Return the [x, y] coordinate for the center point of the cell that contains the specified text.  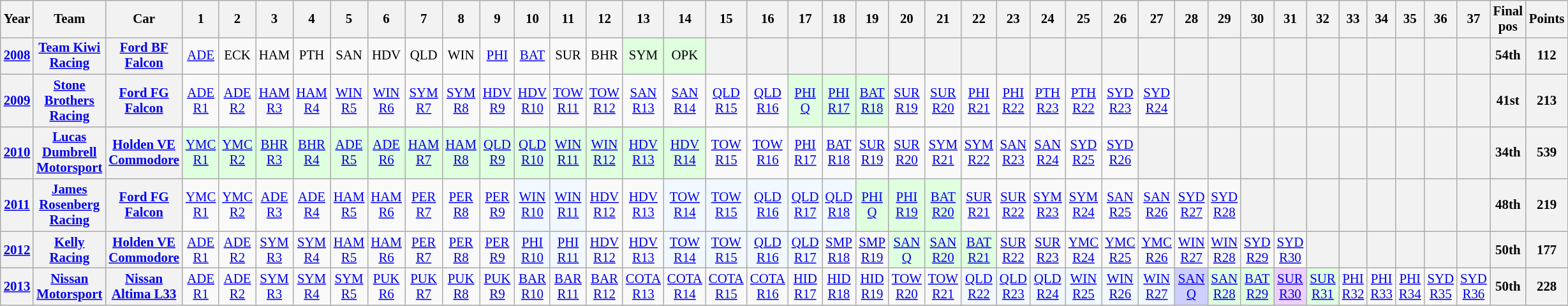
1 [200, 19]
BHR [605, 56]
TOW R21 [943, 287]
HID R17 [805, 287]
13 [643, 19]
19 [872, 19]
Points [1546, 19]
QLD R10 [532, 153]
SMP R18 [839, 250]
BAT [532, 56]
2010 [17, 153]
ADE R5 [350, 153]
SAN [350, 56]
28 [1192, 19]
WIN R28 [1224, 250]
HAM R7 [424, 153]
PHI R33 [1382, 287]
213 [1546, 100]
SYD R24 [1156, 100]
14 [685, 19]
30 [1257, 19]
SYM R24 [1083, 205]
COTA R14 [685, 287]
PUK R8 [461, 287]
BAT R29 [1257, 287]
8 [461, 19]
2009 [17, 100]
HDV [387, 56]
SMP R19 [872, 250]
WIN R10 [532, 205]
177 [1546, 250]
PUK R7 [424, 287]
2008 [17, 56]
7 [424, 19]
COTA R16 [768, 287]
TOW R20 [907, 287]
17 [805, 19]
54th [1508, 56]
48th [1508, 205]
PTH R22 [1083, 100]
Lucas Dumbrell Motorsport [69, 153]
2013 [17, 287]
SAN R23 [1013, 153]
WIN R6 [387, 100]
TOW R16 [768, 153]
Year [17, 19]
SYD R28 [1224, 205]
Car [144, 19]
33 [1354, 19]
PUK R9 [498, 287]
15 [726, 19]
PHI R22 [1013, 100]
SYM R21 [943, 153]
WIN R25 [1083, 287]
SYD R29 [1257, 250]
HDV R14 [685, 153]
2 [237, 19]
BAR R12 [605, 287]
539 [1546, 153]
Stone Brothers Racing [69, 100]
QLD R24 [1047, 287]
27 [1156, 19]
SYM [643, 56]
HDV R9 [498, 100]
HAM R8 [461, 153]
SUR R21 [979, 205]
Final pos [1508, 19]
SUR [568, 56]
11 [568, 19]
SAN R13 [643, 100]
29 [1224, 19]
35 [1410, 19]
PHI R19 [907, 205]
SYD R25 [1083, 153]
Kelly Racing [69, 250]
31 [1291, 19]
HID R19 [872, 287]
YMC R26 [1156, 250]
2011 [17, 205]
COTA R13 [643, 287]
ADE R4 [311, 205]
HAM R4 [311, 100]
6 [387, 19]
QLD [424, 56]
SAN R25 [1120, 205]
ADE R3 [274, 205]
SUR R30 [1291, 287]
SAN R26 [1156, 205]
BAT R20 [943, 205]
ADE [200, 56]
SYM R8 [461, 100]
SYD R36 [1474, 287]
SAN R14 [685, 100]
PHI R21 [979, 100]
112 [1546, 56]
BAT R21 [979, 250]
24 [1047, 19]
21 [943, 19]
20 [907, 19]
37 [1474, 19]
YMC R24 [1083, 250]
HID R18 [839, 287]
SAN R24 [1047, 153]
SYD R23 [1120, 100]
ADE R6 [387, 153]
SAN R20 [943, 250]
32 [1322, 19]
PHI R32 [1354, 287]
9 [498, 19]
COTA R15 [726, 287]
228 [1546, 287]
23 [1013, 19]
Nissan Motorsport [69, 287]
26 [1120, 19]
Nissan Altima L33 [144, 287]
QLD R22 [979, 287]
BAR R10 [532, 287]
34th [1508, 153]
22 [979, 19]
SYD R27 [1192, 205]
10 [532, 19]
HAM [274, 56]
PHI [498, 56]
18 [839, 19]
PHI R34 [1410, 287]
HAM R3 [274, 100]
SYM R23 [1047, 205]
WIN R5 [350, 100]
SYM R5 [350, 287]
WIN R12 [605, 153]
QLD R18 [839, 205]
BHR R3 [274, 153]
PUK R6 [387, 287]
QLD R23 [1013, 287]
SYD R30 [1291, 250]
WIN R26 [1120, 287]
12 [605, 19]
34 [1382, 19]
ECK [237, 56]
QLD R9 [498, 153]
SAN R28 [1224, 287]
SUR R23 [1047, 250]
QLD R15 [726, 100]
16 [768, 19]
TOW R12 [605, 100]
SYM R22 [979, 153]
BHR R4 [311, 153]
SYD R26 [1120, 153]
YMC R25 [1120, 250]
OPK [685, 56]
SUR R31 [1322, 287]
PHI R11 [568, 250]
PHI R10 [532, 250]
3 [274, 19]
SYM R7 [424, 100]
PTH [311, 56]
25 [1083, 19]
PTH R23 [1047, 100]
41st [1508, 100]
BAR R11 [568, 287]
WIN [461, 56]
Team [69, 19]
4 [311, 19]
HDV R10 [532, 100]
Ford BF Falcon [144, 56]
Team Kiwi Racing [69, 56]
2012 [17, 250]
TOW R11 [568, 100]
5 [350, 19]
James Rosenberg Racing [69, 205]
36 [1441, 19]
SYD R35 [1441, 287]
219 [1546, 205]
